Scan for the cell matching the given text and deliver its [x, y] coordinate at center. 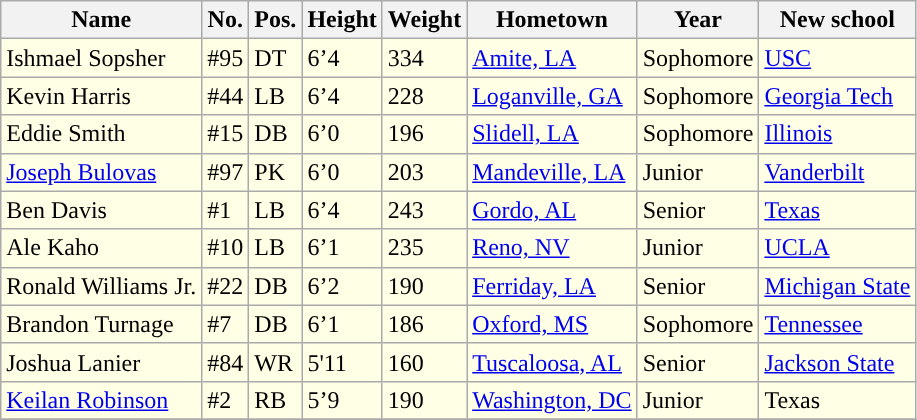
Ronald Williams Jr. [102, 286]
DT [276, 58]
Pos. [276, 20]
Joseph Bulovas [102, 172]
243 [424, 210]
Gordo, AL [552, 210]
160 [424, 362]
USC [838, 58]
Keilan Robinson [102, 400]
Ferriday, LA [552, 286]
186 [424, 324]
196 [424, 134]
Eddie Smith [102, 134]
Hometown [552, 20]
No. [226, 20]
Reno, NV [552, 248]
#22 [226, 286]
203 [424, 172]
#2 [226, 400]
#10 [226, 248]
#1 [226, 210]
New school [838, 20]
Vanderbilt [838, 172]
Slidell, LA [552, 134]
Illinois [838, 134]
Name [102, 20]
Kevin Harris [102, 96]
Ale Kaho [102, 248]
#44 [226, 96]
#7 [226, 324]
334 [424, 58]
Height [342, 20]
#84 [226, 362]
UCLA [838, 248]
Tennessee [838, 324]
Ishmael Sopsher [102, 58]
235 [424, 248]
Loganville, GA [552, 96]
5’9 [342, 400]
Amite, LA [552, 58]
Tuscaloosa, AL [552, 362]
WR [276, 362]
Ben Davis [102, 210]
Brandon Turnage [102, 324]
Weight [424, 20]
Year [698, 20]
PK [276, 172]
Joshua Lanier [102, 362]
Jackson State [838, 362]
#95 [226, 58]
Michigan State [838, 286]
Washington, DC [552, 400]
Mandeville, LA [552, 172]
#15 [226, 134]
6’2 [342, 286]
RB [276, 400]
228 [424, 96]
#97 [226, 172]
Georgia Tech [838, 96]
5'11 [342, 362]
Oxford, MS [552, 324]
